For the text-containing cell, return its midpoint in (x, y) coordinate format. 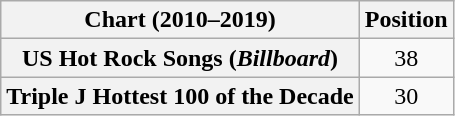
Position (406, 20)
US Hot Rock Songs (Billboard) (180, 58)
30 (406, 96)
38 (406, 58)
Chart (2010–2019) (180, 20)
Triple J Hottest 100 of the Decade (180, 96)
